Return the (x, y) coordinate for the center point of the cell that contains the specified text.  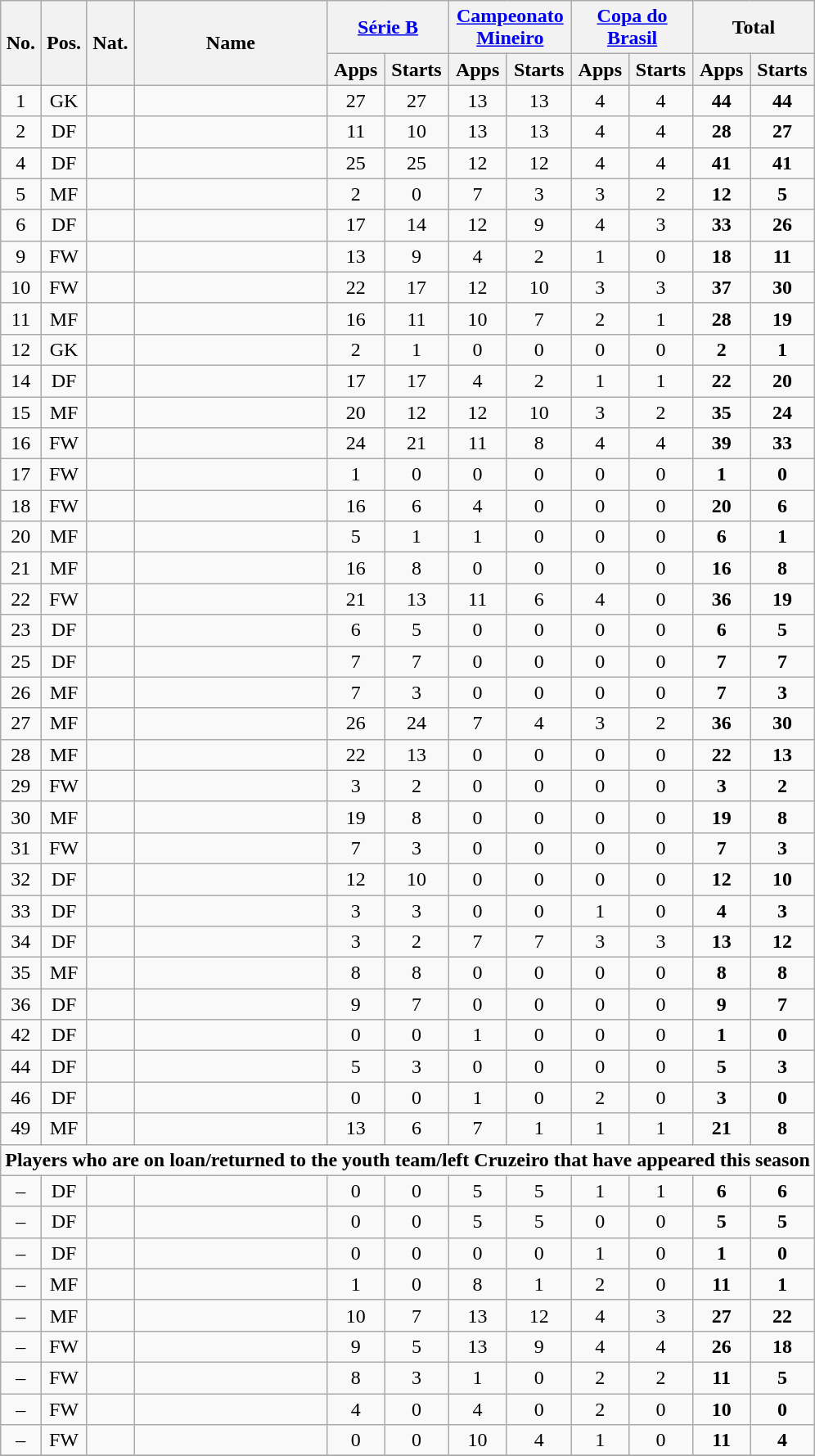
37 (722, 287)
46 (21, 1098)
29 (21, 786)
31 (21, 848)
15 (21, 412)
34 (21, 942)
23 (21, 630)
No. (21, 43)
49 (21, 1129)
42 (21, 1035)
Total (754, 28)
Nat. (110, 43)
Pos. (64, 43)
Name (231, 43)
Copa do Brasil (632, 28)
Players who are on loan/returned to the youth team/left Cruzeiro that have appeared this season (407, 1160)
32 (21, 879)
39 (722, 444)
Série B (388, 28)
Campeonato Mineiro (510, 28)
